Output the (x, y) coordinate of the center of the cell containing the given text.  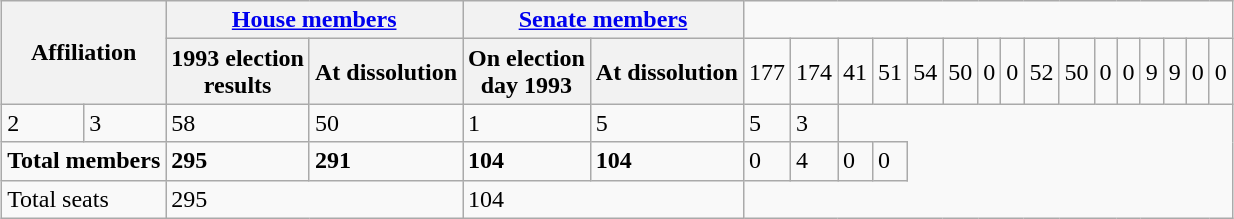
41 (856, 72)
4 (814, 161)
Total seats (84, 199)
52 (1042, 72)
291 (386, 161)
On electionday 1993 (527, 72)
Senate members (604, 20)
54 (926, 72)
177 (766, 72)
House members (314, 20)
2 (43, 123)
Affiliation (84, 52)
174 (814, 72)
51 (890, 72)
58 (238, 123)
1993 electionresults (238, 72)
1 (527, 123)
Total members (84, 161)
